Locate the cell with the specified text and output its [X, Y] center coordinate. 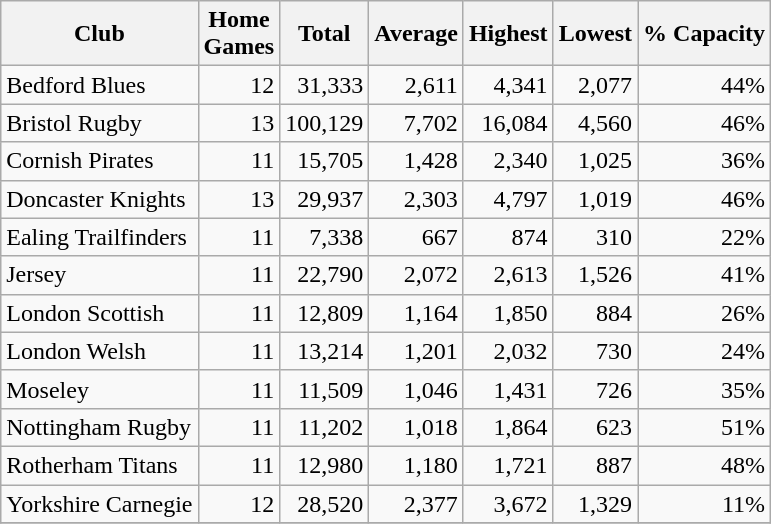
Yorkshire Carnegie [100, 503]
1,864 [508, 427]
16,084 [508, 123]
1,431 [508, 389]
12,809 [324, 313]
22,790 [324, 275]
2,303 [416, 199]
Doncaster Knights [100, 199]
2,077 [595, 85]
1,164 [416, 313]
Jersey [100, 275]
29,937 [324, 199]
667 [416, 237]
Bristol Rugby [100, 123]
11,509 [324, 389]
36% [704, 161]
Ealing Trailfinders [100, 237]
1,180 [416, 465]
4,797 [508, 199]
48% [704, 465]
1,329 [595, 503]
11,202 [324, 427]
1,046 [416, 389]
41% [704, 275]
726 [595, 389]
Rotherham Titans [100, 465]
35% [704, 389]
1,018 [416, 427]
884 [595, 313]
1,201 [416, 351]
26% [704, 313]
874 [508, 237]
Average [416, 34]
22% [704, 237]
12,980 [324, 465]
4,341 [508, 85]
24% [704, 351]
4,560 [595, 123]
623 [595, 427]
Moseley [100, 389]
7,338 [324, 237]
7,702 [416, 123]
Club [100, 34]
15,705 [324, 161]
1,526 [595, 275]
2,611 [416, 85]
28,520 [324, 503]
London Scottish [100, 313]
Lowest [595, 34]
2,032 [508, 351]
London Welsh [100, 351]
730 [595, 351]
Cornish Pirates [100, 161]
100,129 [324, 123]
Bedford Blues [100, 85]
13,214 [324, 351]
2,072 [416, 275]
310 [595, 237]
51% [704, 427]
887 [595, 465]
1,721 [508, 465]
% Capacity [704, 34]
1,025 [595, 161]
2,340 [508, 161]
11% [704, 503]
2,377 [416, 503]
1,850 [508, 313]
44% [704, 85]
HomeGames [239, 34]
2,613 [508, 275]
3,672 [508, 503]
1,428 [416, 161]
31,333 [324, 85]
Nottingham Rugby [100, 427]
1,019 [595, 199]
Total [324, 34]
Highest [508, 34]
